Return [X, Y] of the center of cell containing provided text 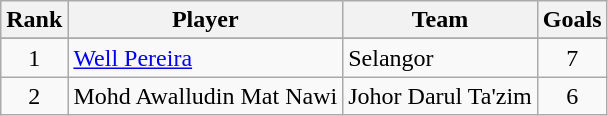
Selangor [440, 58]
Mohd Awalludin Mat Nawi [206, 96]
Rank [34, 20]
Well Pereira [206, 58]
1 [34, 58]
Team [440, 20]
Johor Darul Ta'zim [440, 96]
Player [206, 20]
Goals [572, 20]
7 [572, 58]
6 [572, 96]
2 [34, 96]
